Return the (x, y) coordinate for the center point of the cell that contains the specified text.  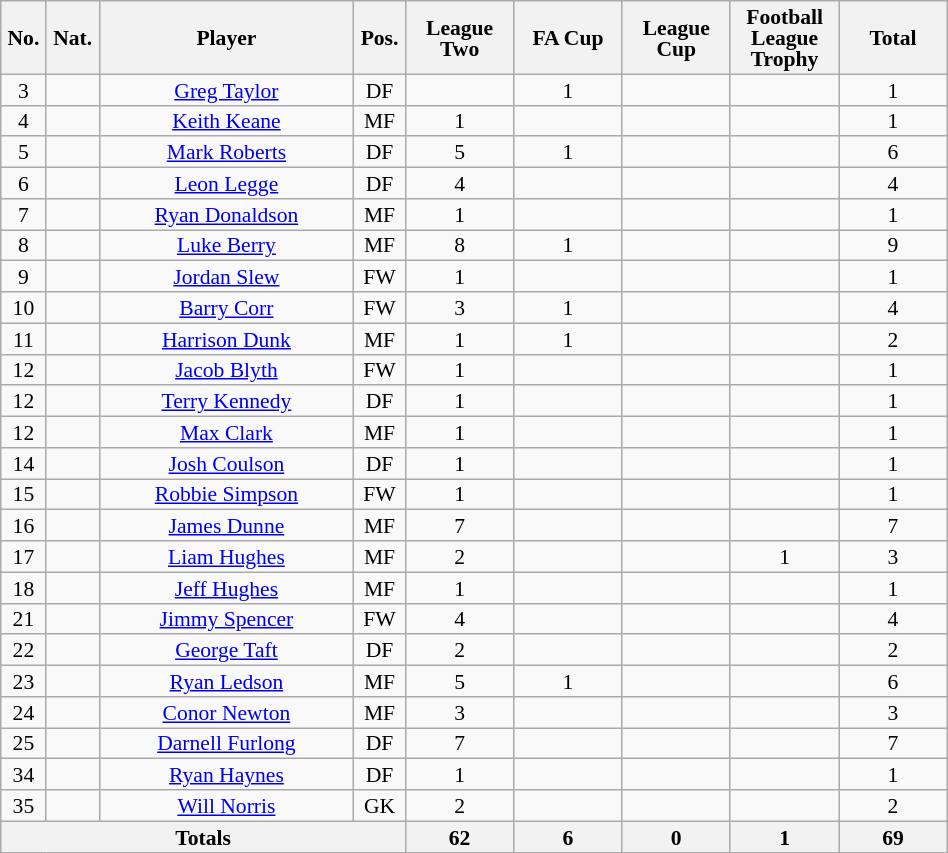
25 (24, 744)
Total (893, 38)
GK (380, 806)
17 (24, 556)
Totals (204, 836)
Conor Newton (226, 712)
Ryan Haynes (226, 774)
Liam Hughes (226, 556)
23 (24, 682)
Robbie Simpson (226, 494)
Pos. (380, 38)
Ryan Ledson (226, 682)
Will Norris (226, 806)
FA Cup (568, 38)
11 (24, 338)
George Taft (226, 650)
62 (459, 836)
League Cup (676, 38)
Nat. (72, 38)
Max Clark (226, 432)
Luke Berry (226, 246)
Football League Trophy (784, 38)
Greg Taylor (226, 90)
24 (24, 712)
Harrison Dunk (226, 338)
21 (24, 618)
Player (226, 38)
Mark Roberts (226, 152)
Josh Coulson (226, 464)
Jacob Blyth (226, 370)
35 (24, 806)
22 (24, 650)
Keith Keane (226, 120)
14 (24, 464)
Ryan Donaldson (226, 214)
No. (24, 38)
Darnell Furlong (226, 744)
Jimmy Spencer (226, 618)
Barry Corr (226, 308)
Jeff Hughes (226, 588)
Terry Kennedy (226, 402)
15 (24, 494)
0 (676, 836)
James Dunne (226, 526)
16 (24, 526)
10 (24, 308)
69 (893, 836)
34 (24, 774)
18 (24, 588)
League Two (459, 38)
Jordan Slew (226, 276)
Leon Legge (226, 184)
